Capture the cell that displays the provided text and extract its (X, Y) central coordinate. 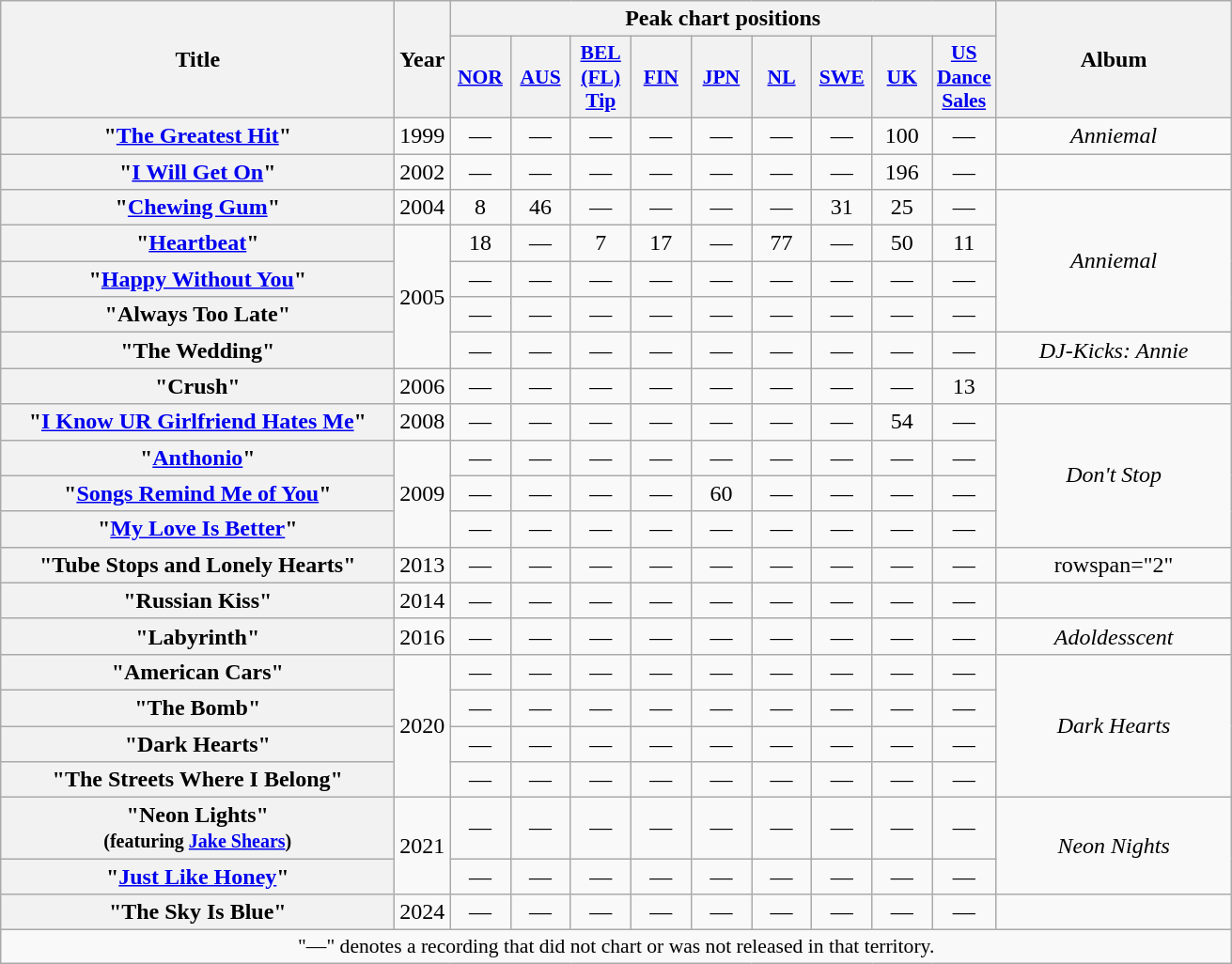
"Neon Lights"(featuring Jake Shears) (197, 829)
46 (540, 208)
"American Cars" (197, 672)
Peak chart positions (724, 19)
DJ-Kicks: Annie (1115, 350)
JPN (721, 77)
Title (197, 60)
11 (964, 243)
2016 (423, 636)
BEL(FL)Tip (600, 77)
"Songs Remind Me of You" (197, 493)
2004 (423, 208)
100 (902, 135)
rowspan="2" (1115, 565)
2020 (423, 725)
Year (423, 60)
Don't Stop (1115, 475)
Adoldesscent (1115, 636)
25 (902, 208)
2024 (423, 912)
"The Greatest Hit" (197, 135)
"The Wedding" (197, 350)
FIN (661, 77)
"Always Too Late" (197, 315)
2013 (423, 565)
"The Bomb" (197, 707)
2008 (423, 422)
196 (902, 172)
54 (902, 422)
77 (782, 243)
Album (1115, 60)
50 (902, 243)
USDanceSales (964, 77)
"Heartbeat" (197, 243)
"Crush" (197, 386)
31 (842, 208)
2002 (423, 172)
"Happy Without You" (197, 279)
"My Love Is Better" (197, 529)
"I Know UR Girlfriend Hates Me" (197, 422)
"Just Like Honey" (197, 877)
"—" denotes a recording that did not chart or was not released in that territory. (616, 947)
NL (782, 77)
AUS (540, 77)
13 (964, 386)
18 (480, 243)
"Tube Stops and Lonely Hearts" (197, 565)
"The Streets Where I Belong" (197, 780)
8 (480, 208)
SWE (842, 77)
1999 (423, 135)
"Anthonio" (197, 458)
7 (600, 243)
60 (721, 493)
2006 (423, 386)
17 (661, 243)
UK (902, 77)
Dark Hearts (1115, 725)
"I Will Get On" (197, 172)
2005 (423, 297)
"Chewing Gum" (197, 208)
Neon Nights (1115, 846)
2009 (423, 493)
"Dark Hearts" (197, 743)
"Russian Kiss" (197, 600)
2014 (423, 600)
2021 (423, 846)
"The Sky Is Blue" (197, 912)
"Labyrinth" (197, 636)
NOR (480, 77)
